Locate the cell with the specified text and output its [X, Y] center coordinate. 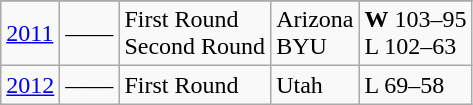
ArizonaBYU [315, 34]
Utah [315, 85]
W 103–95L 102–63 [416, 34]
2011 [30, 34]
First Round [195, 85]
First RoundSecond Round [195, 34]
L 69–58 [416, 85]
2012 [30, 85]
